Pinpoint the cell where the given text exists, returning its (X, Y) midpoint coordinate. 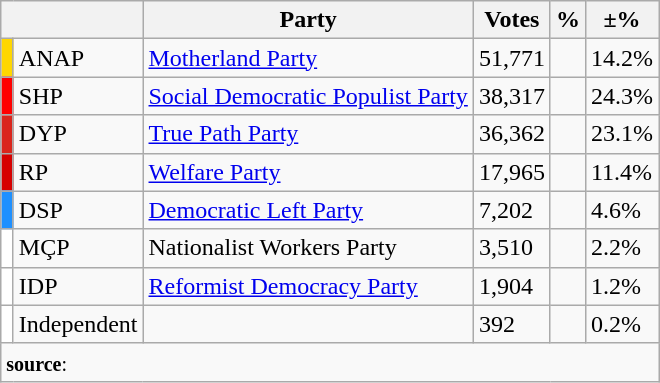
24.3% (622, 96)
% (568, 20)
DSP (78, 210)
Independent (78, 324)
17,965 (512, 172)
DYP (78, 134)
38,317 (512, 96)
IDP (78, 286)
0.2% (622, 324)
1.2% (622, 286)
7,202 (512, 210)
392 (512, 324)
51,771 (512, 58)
RP (78, 172)
11.4% (622, 172)
Reformist Democracy Party (308, 286)
SHP (78, 96)
Democratic Left Party (308, 210)
2.2% (622, 248)
MÇP (78, 248)
4.6% (622, 210)
ANAP (78, 58)
source: (330, 362)
Motherland Party (308, 58)
Votes (512, 20)
Party (308, 20)
Social Democratic Populist Party (308, 96)
Welfare Party (308, 172)
True Path Party (308, 134)
1,904 (512, 286)
±% (622, 20)
14.2% (622, 58)
3,510 (512, 248)
23.1% (622, 134)
36,362 (512, 134)
Nationalist Workers Party (308, 248)
